Search for the cell housing the specified text and yield its [x, y] center coordinate. 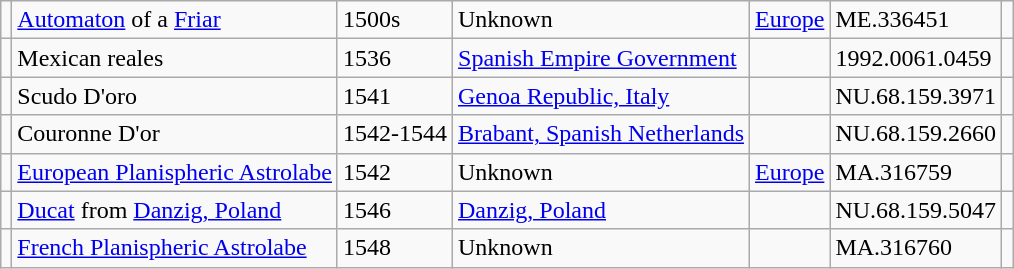
1548 [394, 248]
MA.316759 [916, 172]
1542 [394, 172]
1500s [394, 20]
1542-1544 [394, 134]
1992.0061.0459 [916, 58]
MA.316760 [916, 248]
NU.68.159.5047 [916, 210]
Automaton of a Friar [175, 20]
Danzig, Poland [602, 210]
Scudo D'oro [175, 96]
Couronne D'or [175, 134]
NU.68.159.2660 [916, 134]
Ducat from Danzig, Poland [175, 210]
ME.336451 [916, 20]
European Planispheric Astrolabe [175, 172]
Genoa Republic, Italy [602, 96]
Spanish Empire Government [602, 58]
Mexican reales [175, 58]
1546 [394, 210]
1541 [394, 96]
Brabant, Spanish Netherlands [602, 134]
NU.68.159.3971 [916, 96]
French Planispheric Astrolabe [175, 248]
1536 [394, 58]
